Extract the [x, y] coordinate from the center of the cell holding the provided text.  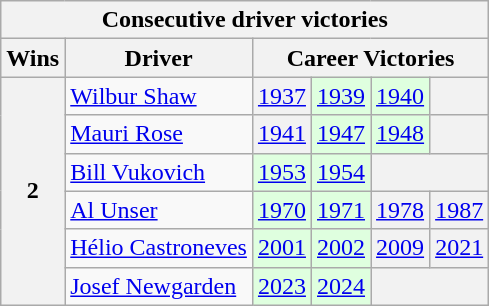
2001 [282, 248]
Mauri Rose [159, 134]
1971 [340, 210]
1970 [282, 210]
1937 [282, 96]
1939 [340, 96]
Hélio Castroneves [159, 248]
2009 [400, 248]
1947 [340, 134]
Consecutive driver victories [245, 20]
1941 [282, 134]
2023 [282, 286]
2021 [460, 248]
Driver [159, 58]
Josef Newgarden [159, 286]
1948 [400, 134]
2024 [340, 286]
Wins [33, 58]
Bill Vukovich [159, 172]
2002 [340, 248]
1978 [400, 210]
1954 [340, 172]
Al Unser [159, 210]
1953 [282, 172]
Wilbur Shaw [159, 96]
1987 [460, 210]
1940 [400, 96]
Career Victories [370, 58]
2 [33, 191]
